Output the (x, y) coordinate of the center of the cell containing the given text.  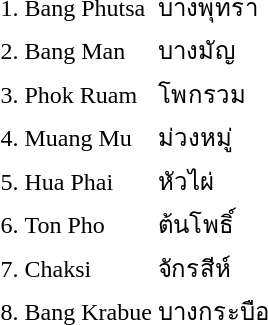
Chaksi (88, 268)
Muang Mu (88, 138)
Ton Pho (88, 224)
Phok Ruam (88, 94)
Hua Phai (88, 181)
Bang Man (88, 50)
